Identify which cell holds the provided text, then report its [X, Y] central coordinate. 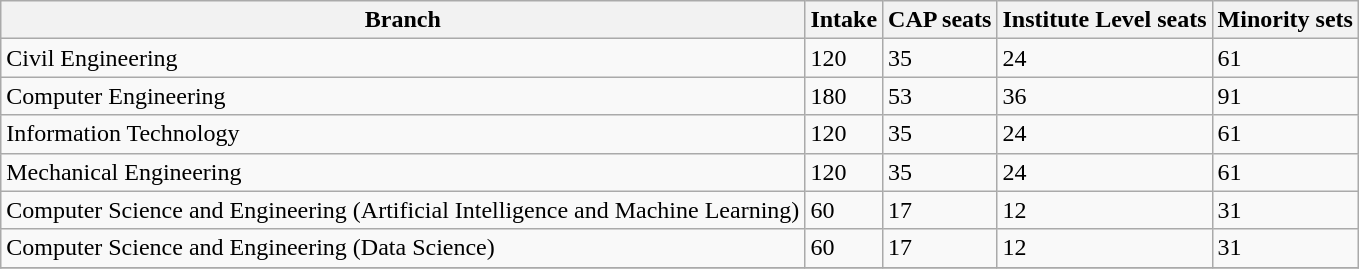
Information Technology [403, 134]
Computer Engineering [403, 96]
Institute Level seats [1104, 20]
53 [940, 96]
36 [1104, 96]
180 [844, 96]
CAP seats [940, 20]
Minority sets [1285, 20]
Branch [403, 20]
Mechanical Engineering [403, 172]
Civil Engineering [403, 58]
Computer Science and Engineering (Data Science) [403, 248]
Intake [844, 20]
91 [1285, 96]
Computer Science and Engineering (Artificial Intelligence and Machine Learning) [403, 210]
